Pinpoint the cell where the given text exists, returning its [x, y] midpoint coordinate. 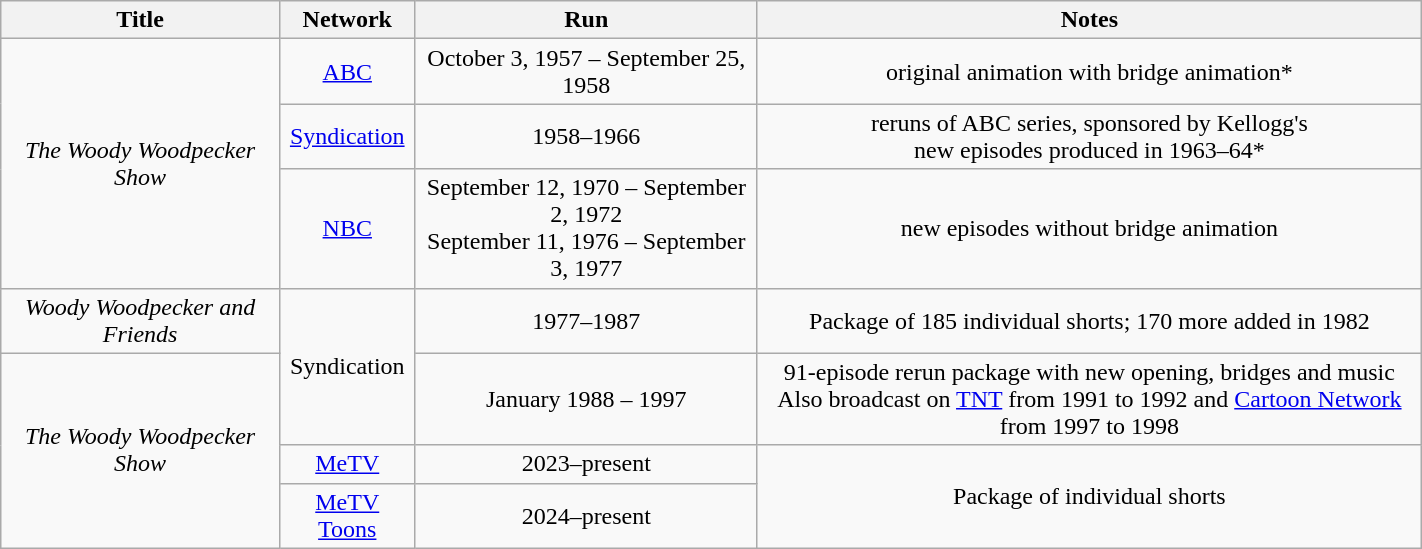
2024–present [586, 516]
1977–1987 [586, 320]
1958–1966 [586, 136]
September 12, 1970 – September 2, 1972September 11, 1976 – September 3, 1977 [586, 228]
ABC [347, 72]
January 1988 – 1997 [586, 399]
Notes [1089, 20]
Woody Woodpecker and Friends [140, 320]
MeTV Toons [347, 516]
Network [347, 20]
NBC [347, 228]
MeTV [347, 464]
Package of individual shorts [1089, 496]
2023–present [586, 464]
91-episode rerun package with new opening, bridges and musicAlso broadcast on TNT from 1991 to 1992 and Cartoon Network from 1997 to 1998 [1089, 399]
Title [140, 20]
original animation with bridge animation* [1089, 72]
reruns of ABC series, sponsored by Kellogg'snew episodes produced in 1963–64* [1089, 136]
Run [586, 20]
October 3, 1957 – September 25, 1958 [586, 72]
new episodes without bridge animation [1089, 228]
Package of 185 individual shorts; 170 more added in 1982 [1089, 320]
